Determine the [x, y] coordinate at the center of the cell enclosing the given text.  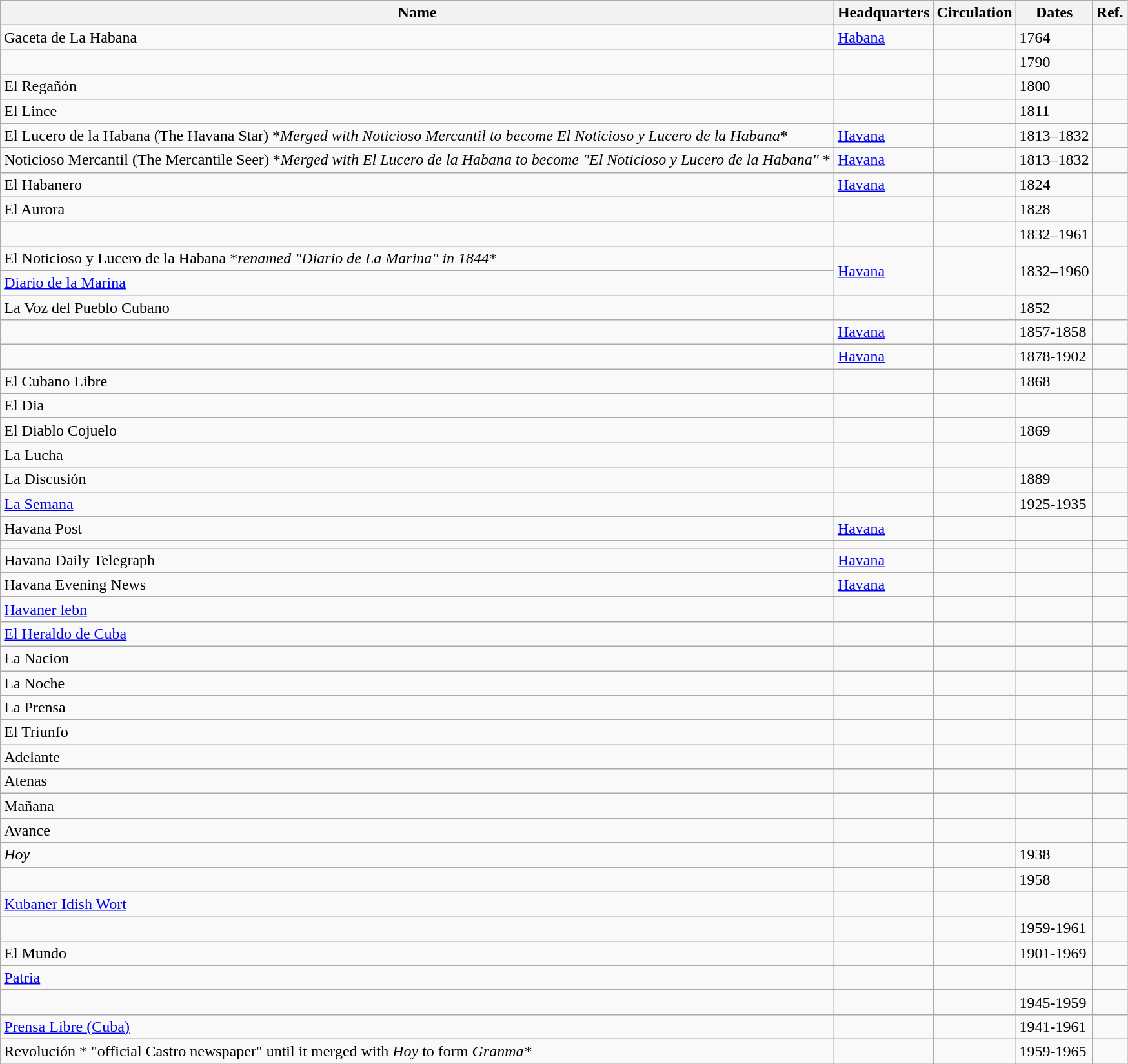
1959-1965 [1054, 1051]
El Lucero de la Habana (The Havana Star) *Merged with Noticioso Mercantil to become El Noticioso y Lucero de la Habana* [418, 136]
Name [418, 13]
El Cubano Libre [418, 381]
1828 [1054, 209]
Gaceta de La Habana [418, 37]
Avance [418, 830]
Kubaner Idish Wort [418, 904]
1959-1961 [1054, 928]
El Regañón [418, 86]
1811 [1054, 111]
Havana Daily Telegraph [418, 560]
La Semana [418, 504]
1925-1935 [1054, 504]
La Lucha [418, 455]
El Mundo [418, 953]
Revolución * "official Castro newspaper" until it merged with Hoy to form Granma* [418, 1051]
1852 [1054, 308]
Havaner lebn [418, 609]
Circulation [974, 13]
Havana Post [418, 528]
La Noche [418, 683]
Mañana [418, 806]
El Triunfo [418, 732]
1764 [1054, 37]
1824 [1054, 185]
Ref. [1110, 13]
1945-1959 [1054, 1002]
Diario de la Marina [418, 283]
Prensa Libre (Cuba) [418, 1027]
La Nacion [418, 658]
La Voz del Pueblo Cubano [418, 308]
Hoy [418, 855]
1857-1858 [1054, 332]
1878-1902 [1054, 357]
1800 [1054, 86]
El Diablo Cojuelo [418, 430]
Atenas [418, 781]
Havana Evening News [418, 585]
1938 [1054, 855]
Adelante [418, 757]
1790 [1054, 62]
El Dia [418, 406]
Noticioso Mercantil (The Mercantile Seer) *Merged with El Lucero de la Habana to become "El Noticioso y Lucero de la Habana" * [418, 160]
El Heraldo de Cuba [418, 634]
El Noticioso y Lucero de la Habana *renamed "Diario de La Marina" in 1844* [418, 258]
1869 [1054, 430]
Habana [883, 37]
Dates [1054, 13]
El Lince [418, 111]
1941-1961 [1054, 1027]
El Aurora [418, 209]
La Prensa [418, 708]
Patria [418, 978]
La Discusión [418, 479]
1901-1969 [1054, 953]
1832–1961 [1054, 234]
1889 [1054, 479]
1868 [1054, 381]
1832–1960 [1054, 270]
Headquarters [883, 13]
El Habanero [418, 185]
1958 [1054, 879]
